Pinpoint the cell where the given text exists, returning its [x, y] midpoint coordinate. 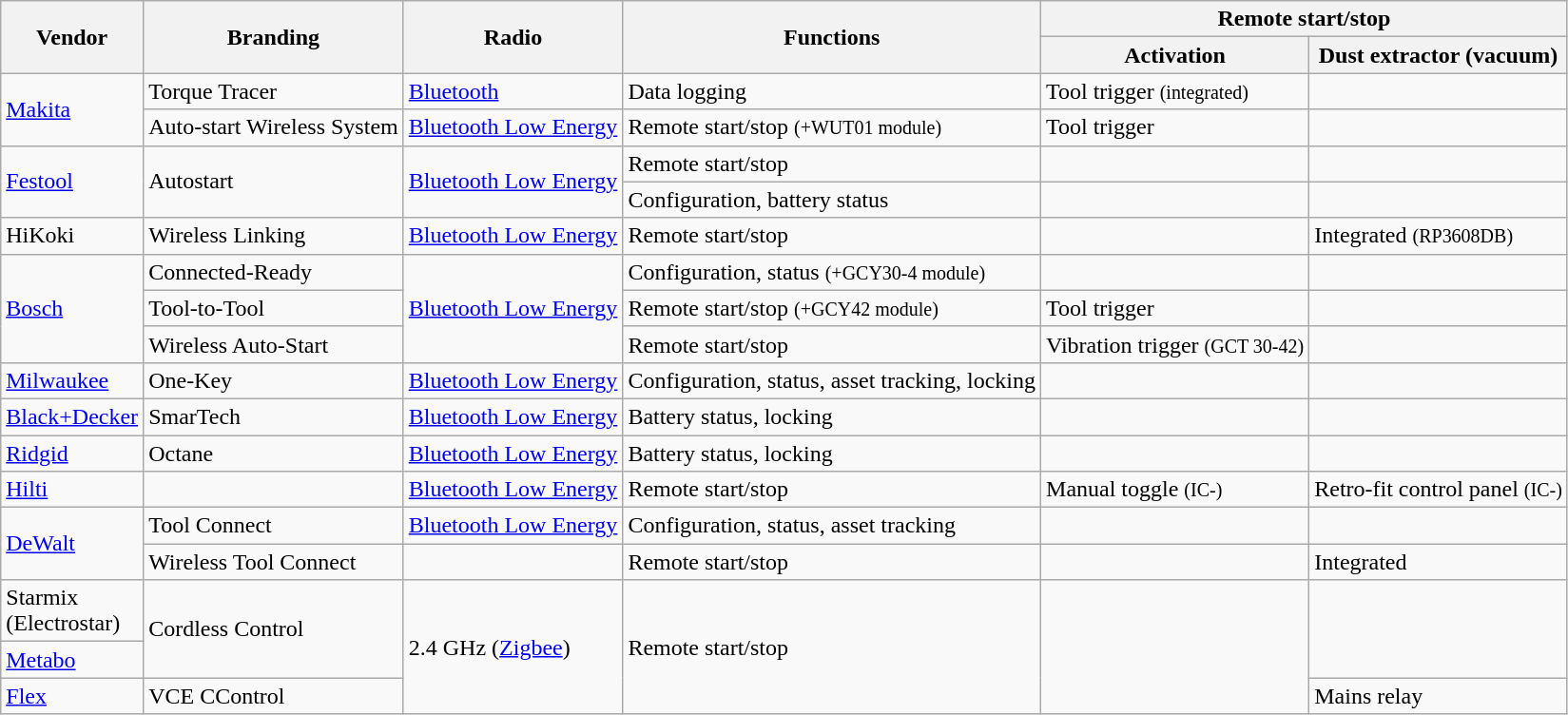
Auto-start Wireless System [274, 127]
Activation [1175, 55]
Starmix(Electrostar) [72, 610]
Wireless Auto-Start [274, 344]
Wireless Tool Connect [274, 562]
Festool [72, 182]
Retro-fit control panel (IC-) [1439, 490]
Dust extractor (vacuum) [1439, 55]
Torque Tracer [274, 91]
Autostart [274, 182]
Tool Connect [274, 526]
Integrated [1439, 562]
Hilti [72, 490]
Octane [274, 454]
Tool trigger (integrated) [1175, 91]
Configuration, status (+GCY30-4 module) [832, 272]
Configuration, battery status [832, 200]
Manual toggle (IC-) [1175, 490]
Ridgid [72, 454]
Flex [72, 696]
Black+Decker [72, 416]
Remote start/stop (+GCY42 module) [832, 308]
Wireless Linking [274, 236]
Connected-Ready [274, 272]
DeWalt [72, 544]
Radio [513, 37]
Makita [72, 109]
Configuration, status, asset tracking [832, 526]
Bluetooth [513, 91]
Branding [274, 37]
Configuration, status, asset tracking, locking [832, 380]
Metabo [72, 660]
SmarTech [274, 416]
Milwaukee [72, 380]
HiKoki [72, 236]
Integrated (RP3608DB) [1439, 236]
Bosch [72, 308]
Cordless Control [274, 629]
Mains relay [1439, 696]
2.4 GHz (Zigbee) [513, 647]
VCE CControl [274, 696]
Tool-to-Tool [274, 308]
Data logging [832, 91]
Vendor [72, 37]
Vibration trigger (GCT 30-42) [1175, 344]
Functions [832, 37]
Remote start/stop (+WUT01 module) [832, 127]
One-Key [274, 380]
